Detect which cell encompasses the target text, then output its (X, Y) center coordinate. 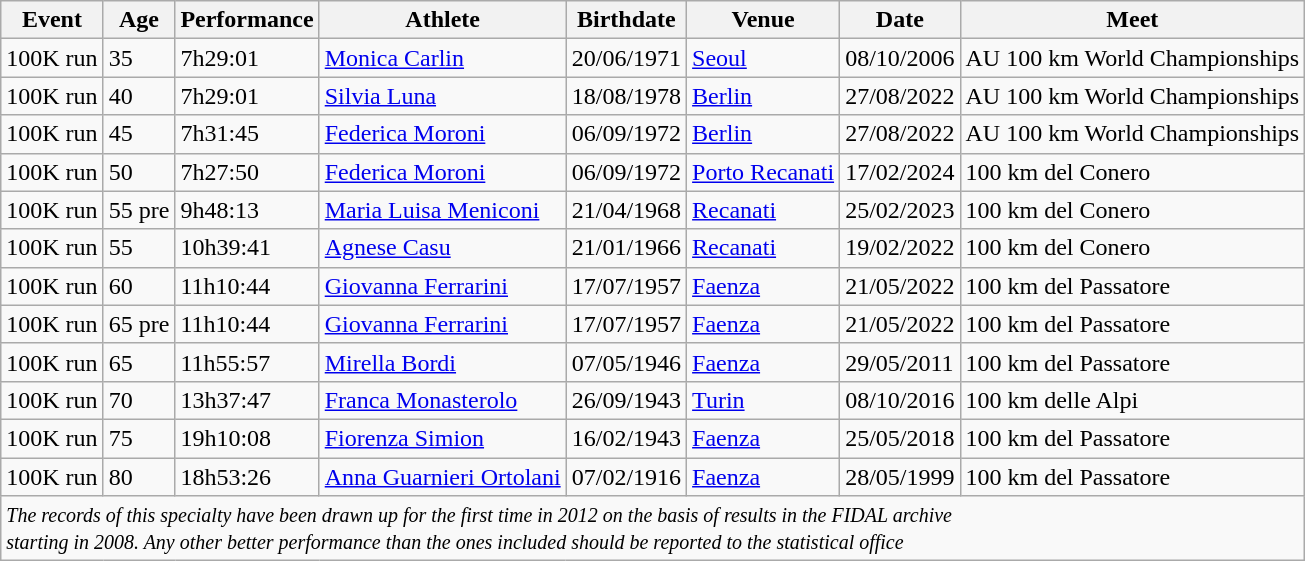
07/05/1946 (626, 362)
10h39:41 (247, 248)
19h10:08 (247, 438)
7h31:45 (247, 134)
Event (52, 20)
Meet (1132, 20)
17/02/2024 (900, 172)
08/10/2006 (900, 58)
35 (139, 58)
55 (139, 248)
07/02/1916 (626, 477)
19/02/2022 (900, 248)
11h55:57 (247, 362)
Date (900, 20)
65 pre (139, 324)
08/10/2016 (900, 400)
Monica Carlin (442, 58)
28/05/1999 (900, 477)
18/08/1978 (626, 96)
Fiorenza Simion (442, 438)
Birthdate (626, 20)
26/09/1943 (626, 400)
Seoul (764, 58)
70 (139, 400)
Anna Guarnieri Ortolani (442, 477)
20/06/1971 (626, 58)
Porto Recanati (764, 172)
Maria Luisa Meniconi (442, 210)
25/05/2018 (900, 438)
21/04/1968 (626, 210)
Age (139, 20)
7h27:50 (247, 172)
45 (139, 134)
29/05/2011 (900, 362)
Mirella Bordi (442, 362)
65 (139, 362)
16/02/1943 (626, 438)
60 (139, 286)
Silvia Luna (442, 96)
21/01/1966 (626, 248)
80 (139, 477)
25/02/2023 (900, 210)
Venue (764, 20)
55 pre (139, 210)
Franca Monasterolo (442, 400)
40 (139, 96)
Athlete (442, 20)
13h37:47 (247, 400)
18h53:26 (247, 477)
75 (139, 438)
Performance (247, 20)
9h48:13 (247, 210)
50 (139, 172)
100 km delle Alpi (1132, 400)
Turin (764, 400)
Agnese Casu (442, 248)
